Scan for the cell matching the given text and deliver its (X, Y) coordinate at center. 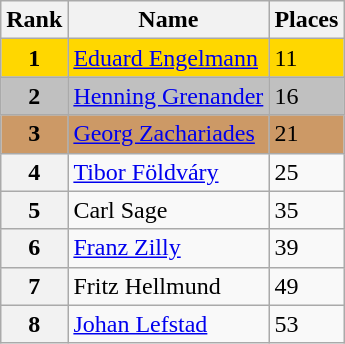
Places (306, 20)
21 (306, 134)
1 (34, 58)
5 (34, 210)
4 (34, 172)
3 (34, 134)
25 (306, 172)
16 (306, 96)
Tibor Földváry (168, 172)
53 (306, 324)
39 (306, 248)
Rank (34, 20)
Fritz Hellmund (168, 286)
Eduard Engelmann (168, 58)
11 (306, 58)
6 (34, 248)
Georg Zachariades (168, 134)
35 (306, 210)
Johan Lefstad (168, 324)
2 (34, 96)
Name (168, 20)
Carl Sage (168, 210)
8 (34, 324)
Franz Zilly (168, 248)
7 (34, 286)
49 (306, 286)
Henning Grenander (168, 96)
